Locate the cell with the specified text and output its [X, Y] center coordinate. 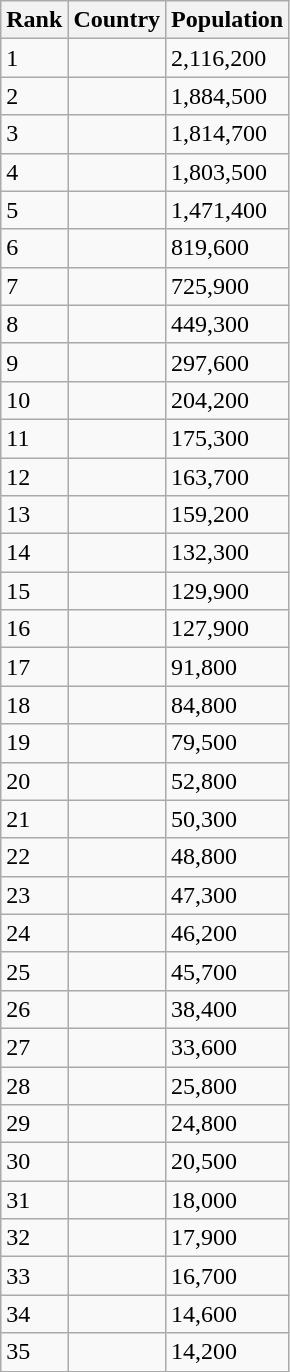
23 [34, 895]
11 [34, 438]
24,800 [228, 1124]
25 [34, 971]
163,700 [228, 477]
33,600 [228, 1047]
3 [34, 134]
18 [34, 705]
819,600 [228, 248]
19 [34, 743]
159,200 [228, 515]
Country [117, 20]
6 [34, 248]
79,500 [228, 743]
15 [34, 591]
10 [34, 400]
129,900 [228, 591]
35 [34, 1352]
25,800 [228, 1085]
45,700 [228, 971]
297,600 [228, 362]
16 [34, 629]
725,900 [228, 286]
47,300 [228, 895]
48,800 [228, 857]
2 [34, 96]
52,800 [228, 781]
27 [34, 1047]
22 [34, 857]
14 [34, 553]
2,116,200 [228, 58]
17,900 [228, 1238]
1,884,500 [228, 96]
24 [34, 933]
18,000 [228, 1200]
29 [34, 1124]
1,803,500 [228, 172]
13 [34, 515]
84,800 [228, 705]
32 [34, 1238]
449,300 [228, 324]
21 [34, 819]
34 [34, 1314]
132,300 [228, 553]
20 [34, 781]
38,400 [228, 1009]
14,600 [228, 1314]
31 [34, 1200]
33 [34, 1276]
26 [34, 1009]
175,300 [228, 438]
30 [34, 1162]
8 [34, 324]
Rank [34, 20]
127,900 [228, 629]
4 [34, 172]
14,200 [228, 1352]
204,200 [228, 400]
20,500 [228, 1162]
12 [34, 477]
7 [34, 286]
16,700 [228, 1276]
17 [34, 667]
50,300 [228, 819]
28 [34, 1085]
1,471,400 [228, 210]
1,814,700 [228, 134]
Population [228, 20]
1 [34, 58]
5 [34, 210]
46,200 [228, 933]
9 [34, 362]
91,800 [228, 667]
